Determine the [X, Y] coordinate at the center of the cell enclosing the given text.  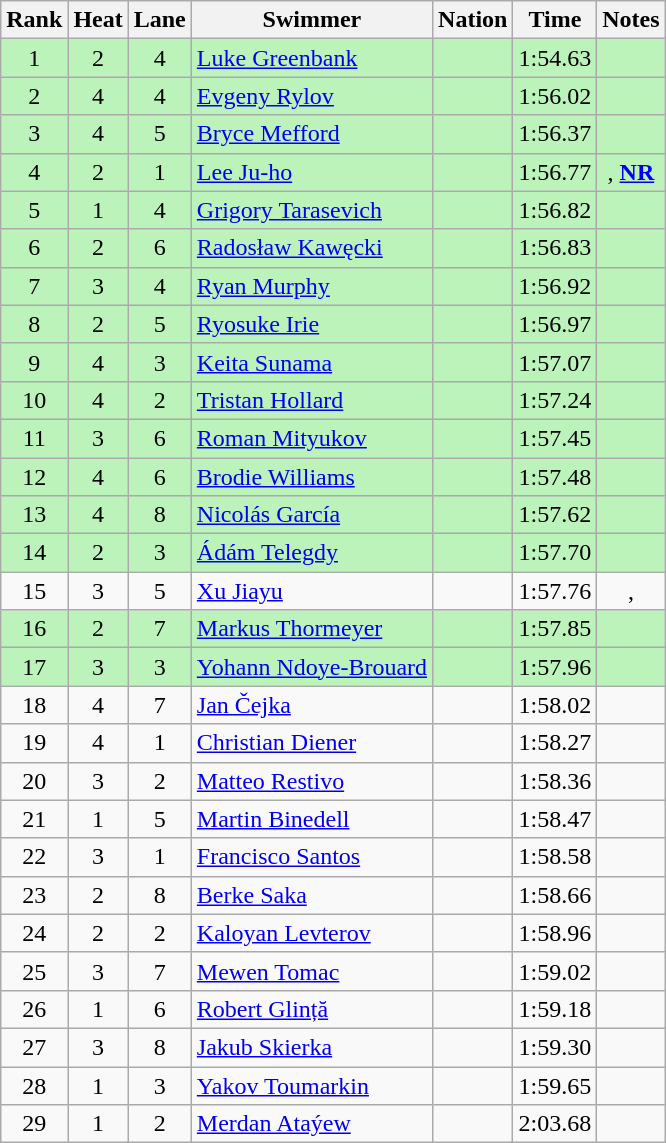
26 [34, 1009]
28 [34, 1085]
1:57.85 [555, 629]
Bryce Mefford [312, 134]
Swimmer [312, 20]
Keita Sunama [312, 362]
Brodie Williams [312, 477]
1:57.07 [555, 362]
1:58.02 [555, 705]
21 [34, 819]
1:56.77 [555, 172]
22 [34, 857]
Francisco Santos [312, 857]
18 [34, 705]
Heat [98, 20]
, NR [631, 172]
Notes [631, 20]
Merdan Ataýew [312, 1124]
25 [34, 971]
Jan Čejka [312, 705]
1:56.02 [555, 96]
Ryan Murphy [312, 286]
Grigory Tarasevich [312, 210]
1:57.76 [555, 591]
Ryosuke Irie [312, 324]
17 [34, 667]
1:56.92 [555, 286]
1:56.82 [555, 210]
20 [34, 781]
Berke Saka [312, 895]
1:59.30 [555, 1047]
1:59.18 [555, 1009]
1:57.48 [555, 477]
19 [34, 743]
1:57.70 [555, 553]
Radosław Kawęcki [312, 248]
10 [34, 400]
Christian Diener [312, 743]
Jakub Skierka [312, 1047]
1:54.63 [555, 58]
Time [555, 20]
1:58.66 [555, 895]
1:56.83 [555, 248]
23 [34, 895]
Roman Mityukov [312, 438]
Lane [160, 20]
12 [34, 477]
1:58.27 [555, 743]
Rank [34, 20]
1:57.24 [555, 400]
11 [34, 438]
29 [34, 1124]
Robert Glință [312, 1009]
Yohann Ndoye-Brouard [312, 667]
13 [34, 515]
Lee Ju-ho [312, 172]
1:59.02 [555, 971]
1:56.37 [555, 134]
, [631, 591]
24 [34, 933]
Nation [473, 20]
Martin Binedell [312, 819]
Matteo Restivo [312, 781]
1:56.97 [555, 324]
1:57.62 [555, 515]
1:58.47 [555, 819]
Kaloyan Levterov [312, 933]
1:58.36 [555, 781]
Tristan Hollard [312, 400]
Xu Jiayu [312, 591]
Nicolás García [312, 515]
2:03.68 [555, 1124]
9 [34, 362]
Luke Greenbank [312, 58]
Yakov Toumarkin [312, 1085]
16 [34, 629]
27 [34, 1047]
Ádám Telegdy [312, 553]
1:57.96 [555, 667]
15 [34, 591]
1:58.58 [555, 857]
1:57.45 [555, 438]
1:58.96 [555, 933]
Markus Thormeyer [312, 629]
14 [34, 553]
Evgeny Rylov [312, 96]
1:59.65 [555, 1085]
Mewen Tomac [312, 971]
